Capture the cell that displays the provided text and extract its (x, y) central coordinate. 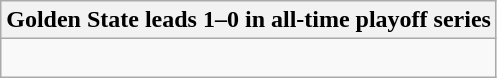
Golden State leads 1–0 in all-time playoff series (249, 20)
